For the text-containing cell, return its midpoint in (X, Y) coordinate format. 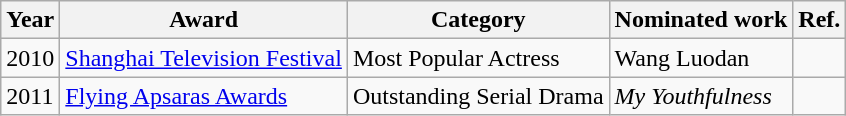
Year (30, 20)
Wang Luodan (701, 58)
Shanghai Television Festival (204, 58)
Flying Apsaras Awards (204, 96)
2010 (30, 58)
2011 (30, 96)
Award (204, 20)
Outstanding Serial Drama (478, 96)
Ref. (820, 20)
Nominated work (701, 20)
My Youthfulness (701, 96)
Most Popular Actress (478, 58)
Category (478, 20)
